Return the [X, Y] coordinate for the center point of the cell that contains the specified text.  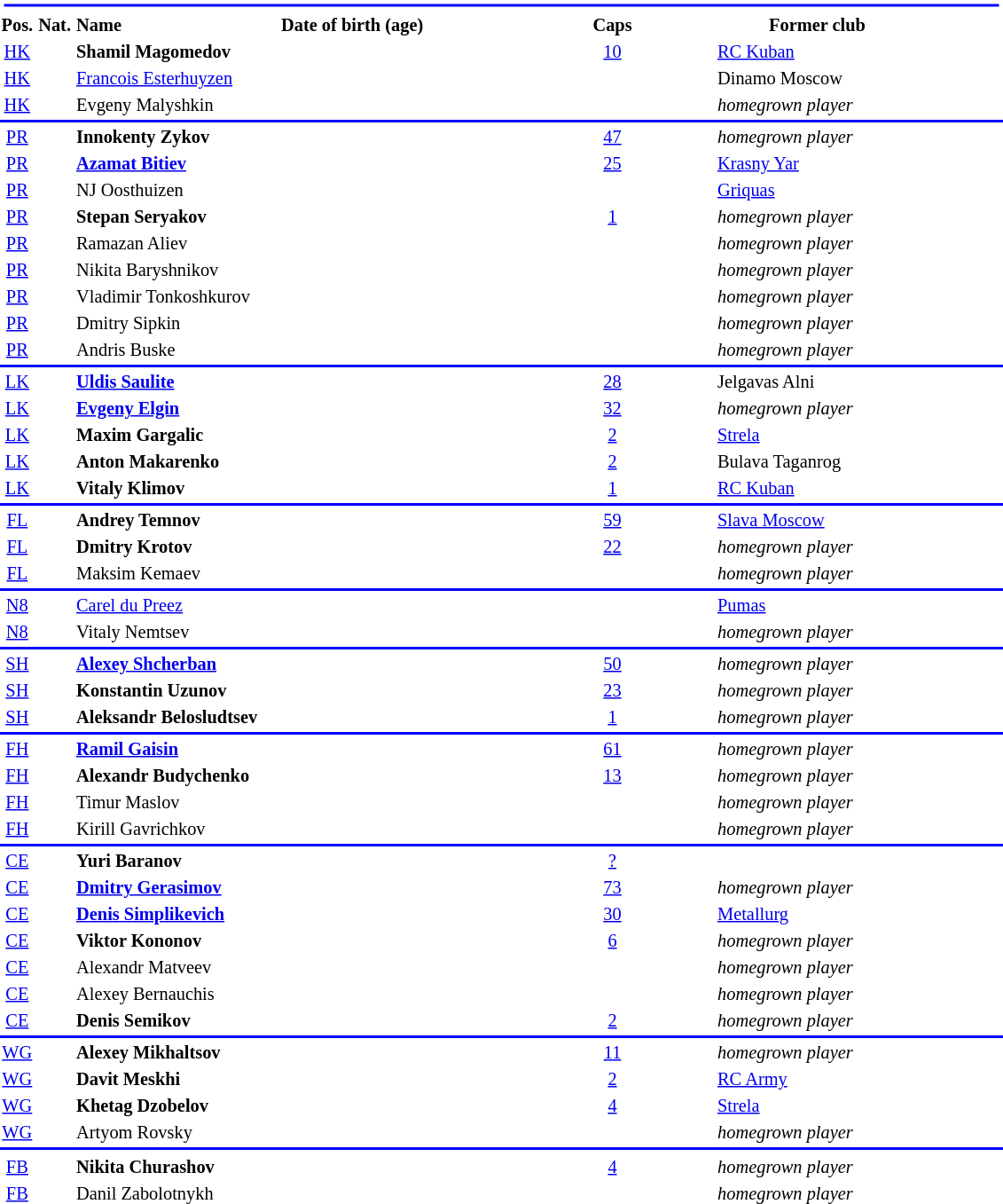
Khetag Dzobelov [176, 1106]
Anton Makarenko [176, 461]
Pos. [18, 25]
Andris Buske [176, 350]
22 [613, 547]
23 [613, 690]
Denis Semikov [176, 1020]
Vitaly Nemtsev [176, 632]
Jelgavas Alni [818, 382]
Konstantin Uzunov [176, 690]
Azamat Bitiev [176, 163]
Maksim Kemaev [176, 573]
11 [613, 1052]
Caps [613, 25]
30 [613, 914]
50 [613, 664]
Nat. [55, 25]
Kirill Gavrichkov [176, 829]
Denis Simplikevich [176, 914]
Artyom Rovsky [176, 1132]
Aleksandr Belosludtsev [176, 717]
Uldis Saulite [176, 382]
Vladimir Tonkoshkurov [176, 296]
Pumas [818, 605]
Name [176, 25]
Alexey Bernauchis [176, 994]
Vitaly Klimov [176, 488]
Bulava Taganrog [818, 461]
6 [613, 940]
FB [18, 1168]
25 [613, 163]
Evgeny Malyshkin [176, 105]
Alexey Shcherban [176, 664]
Dmitry Sipkin [176, 323]
Carel du Preez [176, 605]
Maxim Gargalic [176, 435]
59 [613, 520]
Dmitry Krotov [176, 547]
Yuri Baranov [176, 861]
Davit Meskhi [176, 1079]
Metallurg [818, 914]
61 [613, 749]
Francois Esterhuyzen [176, 78]
Nikita Baryshnikov [176, 270]
NJ Oosthuizen [176, 190]
Viktor Kononov [176, 940]
Timur Maslov [176, 802]
32 [613, 408]
Date of birth (age) [395, 25]
Evgeny Elgin [176, 408]
Nikita Churashov [176, 1168]
Ramazan Aliev [176, 243]
Ramil Gaisin [176, 749]
Alexey Mikhaltsov [176, 1052]
10 [613, 51]
Slava Moscow [818, 520]
Dmitry Gerasimov [176, 887]
Innokenty Zykov [176, 137]
Stepan Seryakov [176, 216]
28 [613, 382]
? [613, 861]
Krasny Yar [818, 163]
73 [613, 887]
Former club [818, 25]
Shamil Magomedov [176, 51]
Griquas [818, 190]
Dinamo Moscow [818, 78]
Alexandr Budychenko [176, 775]
47 [613, 137]
13 [613, 775]
Alexandr Matveev [176, 967]
Andrey Temnov [176, 520]
RC Army [818, 1079]
